Output the [x, y] coordinate of the center of the cell containing the given text.  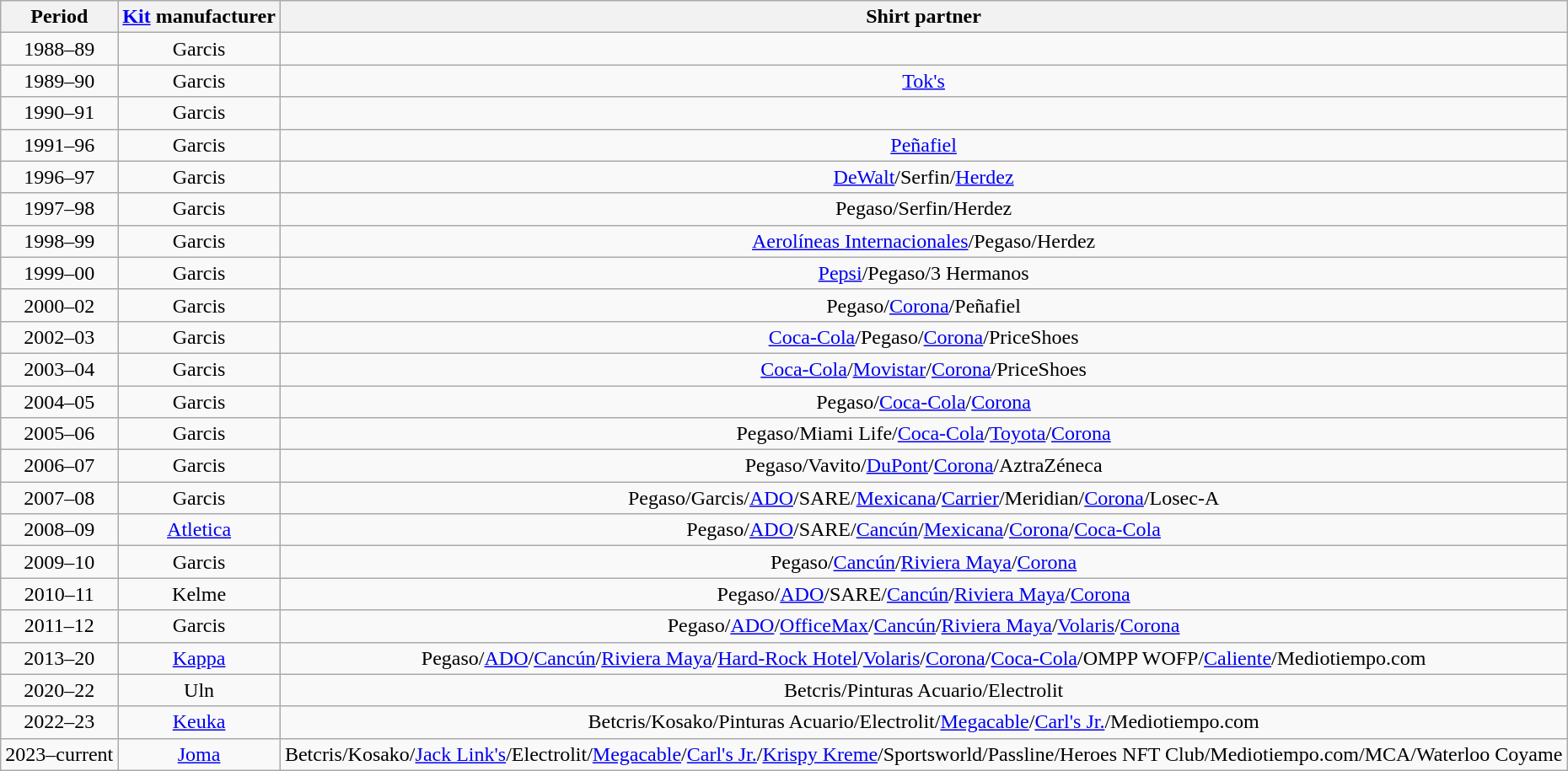
Pegaso/ADO/Cancún/Riviera Maya/Hard-Rock Hotel/Volaris/Corona/Coca-Cola/OMPP WOFP/Caliente/Mediotiempo.com [923, 658]
1989–90 [59, 81]
Pegaso/ADO/SARE/Cancún/Riviera Maya/Corona [923, 594]
Pegaso/ADO/SARE/Cancún/Mexicana/Corona/Coca-Cola [923, 530]
Kelme [199, 594]
Pepsi/Pegaso/3 Hermanos [923, 273]
Kit manufacturer [199, 17]
Coca-Cola/Pegaso/Corona/PriceShoes [923, 337]
2010–11 [59, 594]
Aerolíneas Internacionales/Pegaso/Herdez [923, 241]
Pegaso/ADO/OfficeMax/Cancún/Riviera Maya/Volaris/Corona [923, 626]
2023–current [59, 754]
2004–05 [59, 402]
1990–91 [59, 113]
Pegaso/Corona/Peñafiel [923, 305]
2022–23 [59, 722]
Pegaso/Garcis/ADO/SARE/Mexicana/Carrier/Meridian/Corona/Losec-A [923, 498]
2007–08 [59, 498]
1991–96 [59, 145]
2013–20 [59, 658]
Keuka [199, 722]
Shirt partner [923, 17]
Atletica [199, 530]
2003–04 [59, 369]
Tok's [923, 81]
1996–97 [59, 177]
Pegaso/Serfin/Herdez [923, 209]
Coca-Cola/Movistar/Corona/PriceShoes [923, 369]
Pegaso/Cancún/Riviera Maya/Corona [923, 562]
2011–12 [59, 626]
Peñafiel [923, 145]
2005–06 [59, 434]
Betcris/Kosako/Pinturas Acuario/Electrolit/Megacable/Carl's Jr./Mediotiempo.com [923, 722]
Uln [199, 690]
1999–00 [59, 273]
1988–89 [59, 49]
2020–22 [59, 690]
2009–10 [59, 562]
Pegaso/Vavito/DuPont/Corona/AztraZéneca [923, 466]
1998–99 [59, 241]
Betcris/Kosako/Jack Link's/Electrolit/Megacable/Carl's Jr./Krispy Kreme/Sportsworld/Passline/Heroes NFT Club/Mediotiempo.com/MCA/Waterloo Coyame [923, 754]
2006–07 [59, 466]
2002–03 [59, 337]
Kappa [199, 658]
2008–09 [59, 530]
DeWalt/Serfin/Herdez [923, 177]
Betcris/Pinturas Acuario/Electrolit [923, 690]
Joma [199, 754]
1997–98 [59, 209]
Pegaso/Coca-Cola/Corona [923, 402]
Pegaso/Miami Life/Coca-Cola/Toyota/Corona [923, 434]
2000–02 [59, 305]
Period [59, 17]
